Find where the given text appears and provide that cell's center as (x, y) coordinate. 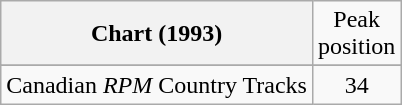
Chart (1993) (157, 34)
Canadian RPM Country Tracks (157, 85)
Peakposition (356, 34)
34 (356, 85)
